Determine the [x, y] coordinate at the center of the cell enclosing the given text.  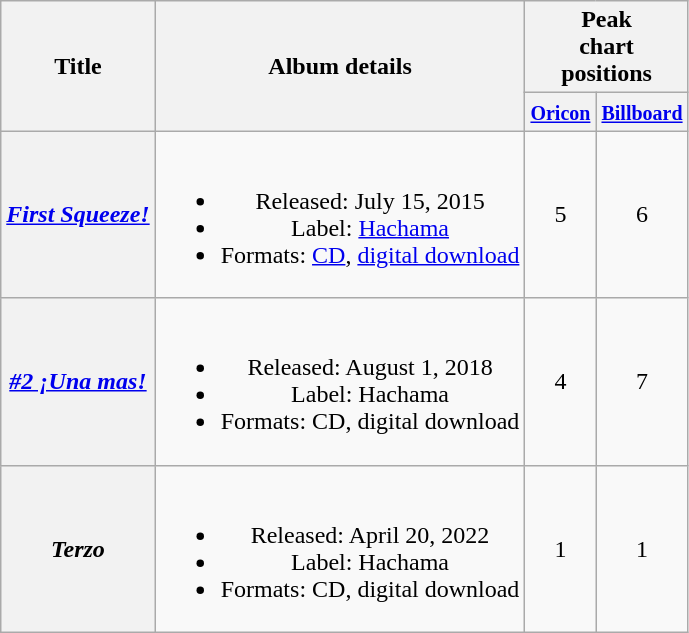
4 [560, 382]
Terzo [78, 548]
5 [560, 214]
Oricon [560, 112]
Billboard [642, 112]
Released: July 15, 2015Label: HachamaFormats: CD, digital download [340, 214]
7 [642, 382]
Title [78, 66]
First Squeeze! [78, 214]
Peak chart positions [606, 47]
Released: August 1, 2018Label: HachamaFormats: CD, digital download [340, 382]
#2 ¡Una mas! [78, 382]
Album details [340, 66]
6 [642, 214]
Released: April 20, 2022Label: HachamaFormats: CD, digital download [340, 548]
